For the text-containing cell, return its midpoint in (x, y) coordinate format. 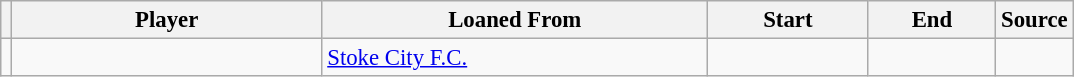
Source (1034, 20)
End (932, 20)
Start (788, 20)
Loaned From (515, 20)
Player (166, 20)
Stoke City F.C. (515, 58)
